Output the (X, Y) coordinate of the center of the cell containing the given text.  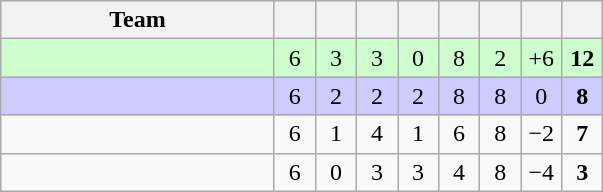
Team (138, 20)
12 (582, 58)
−4 (542, 172)
−2 (542, 134)
+6 (542, 58)
7 (582, 134)
